Extract the (x, y) coordinate from the center of the cell holding the provided text.  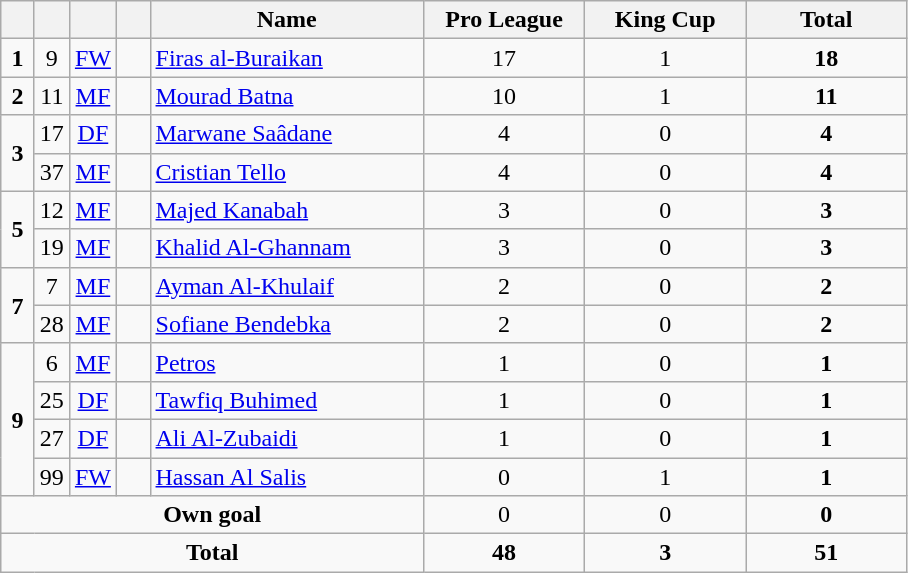
King Cup (666, 20)
51 (826, 553)
Marwane Saâdane (287, 134)
5 (18, 229)
10 (504, 96)
Firas al-Buraikan (287, 58)
Majed Kanabah (287, 210)
Name (287, 20)
Cristian Tello (287, 172)
Ayman Al-Khulaif (287, 286)
Hassan Al Salis (287, 477)
27 (52, 438)
Own goal (212, 515)
Pro League (504, 20)
99 (52, 477)
12 (52, 210)
Petros (287, 362)
25 (52, 400)
28 (52, 324)
Tawfiq Buhimed (287, 400)
Mourad Batna (287, 96)
Ali Al-Zubaidi (287, 438)
37 (52, 172)
Sofiane Bendebka (287, 324)
48 (504, 553)
19 (52, 248)
6 (52, 362)
Khalid Al-Ghannam (287, 248)
18 (826, 58)
